Find where the given text appears and provide that cell's center as (X, Y) coordinate. 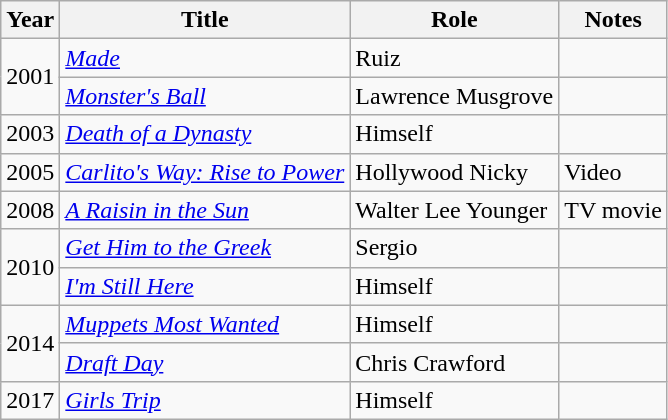
Title (205, 20)
Year (30, 20)
Draft Day (205, 362)
Monster's Ball (205, 96)
Made (205, 58)
2014 (30, 343)
A Raisin in the Sun (205, 210)
Girls Trip (205, 400)
I'm Still Here (205, 286)
Hollywood Nicky (454, 172)
2001 (30, 77)
2008 (30, 210)
2017 (30, 400)
Chris Crawford (454, 362)
Carlito's Way: Rise to Power (205, 172)
Death of a Dynasty (205, 134)
2005 (30, 172)
Ruiz (454, 58)
Lawrence Musgrove (454, 96)
Notes (614, 20)
Walter Lee Younger (454, 210)
Sergio (454, 248)
Role (454, 20)
2010 (30, 267)
Video (614, 172)
2003 (30, 134)
Muppets Most Wanted (205, 324)
Get Him to the Greek (205, 248)
TV movie (614, 210)
